Pinpoint the cell where the given text exists, returning its [x, y] midpoint coordinate. 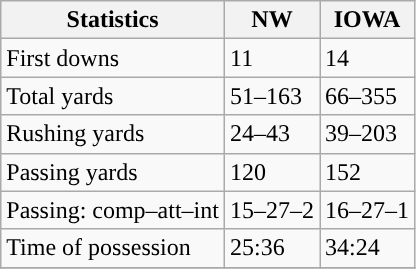
25:36 [272, 248]
Total yards [113, 96]
66–355 [368, 96]
15–27–2 [272, 210]
Rushing yards [113, 134]
39–203 [368, 134]
IOWA [368, 20]
11 [272, 58]
Passing yards [113, 172]
Statistics [113, 20]
14 [368, 58]
First downs [113, 58]
NW [272, 20]
152 [368, 172]
120 [272, 172]
Passing: comp–att–int [113, 210]
34:24 [368, 248]
16–27–1 [368, 210]
51–163 [272, 96]
24–43 [272, 134]
Time of possession [113, 248]
